Identify which cell holds the provided text, then report its (X, Y) central coordinate. 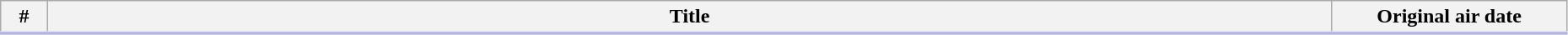
Original air date (1449, 17)
Title (689, 17)
# (24, 17)
